Detect which cell encompasses the target text, then output its (x, y) center coordinate. 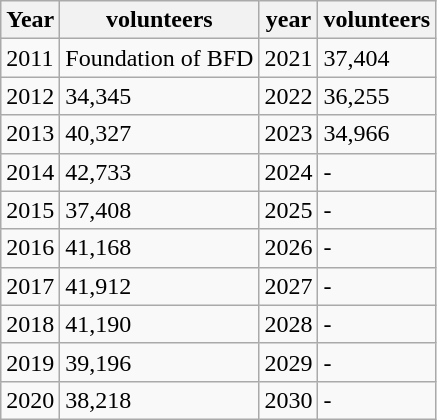
2028 (288, 324)
2027 (288, 286)
37,404 (377, 58)
2021 (288, 58)
2013 (30, 134)
2018 (30, 324)
34,966 (377, 134)
41,168 (160, 248)
38,218 (160, 400)
2023 (288, 134)
2014 (30, 172)
2019 (30, 362)
41,190 (160, 324)
year (288, 20)
2017 (30, 286)
2025 (288, 210)
41,912 (160, 286)
2015 (30, 210)
34,345 (160, 96)
2026 (288, 248)
37,408 (160, 210)
2029 (288, 362)
36,255 (377, 96)
Foundation of BFD (160, 58)
42,733 (160, 172)
2011 (30, 58)
2024 (288, 172)
2012 (30, 96)
Year (30, 20)
40,327 (160, 134)
2016 (30, 248)
39,196 (160, 362)
2022 (288, 96)
2020 (30, 400)
2030 (288, 400)
